Output the (x, y) coordinate of the center of the cell containing the given text.  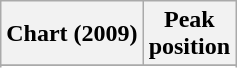
Peak position (189, 34)
Chart (2009) (72, 34)
